Capture the cell that displays the provided text and extract its (x, y) central coordinate. 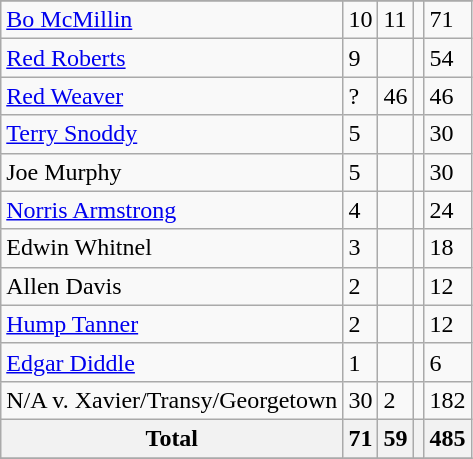
9 (360, 58)
11 (396, 20)
Bo McMillin (172, 20)
Edgar Diddle (172, 362)
1 (360, 362)
Edwin Whitnel (172, 248)
Hump Tanner (172, 324)
10 (360, 20)
24 (448, 210)
182 (448, 400)
N/A v. Xavier/Transy/Georgetown (172, 400)
? (360, 96)
3 (360, 248)
6 (448, 362)
Terry Snoddy (172, 134)
59 (396, 438)
Total (172, 438)
54 (448, 58)
485 (448, 438)
Red Roberts (172, 58)
Red Weaver (172, 96)
Joe Murphy (172, 172)
Allen Davis (172, 286)
Norris Armstrong (172, 210)
4 (360, 210)
18 (448, 248)
